Detect which cell encompasses the target text, then output its (x, y) center coordinate. 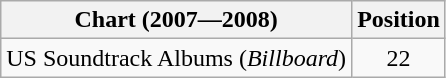
Position (399, 20)
Chart (2007—2008) (176, 20)
22 (399, 58)
US Soundtrack Albums (Billboard) (176, 58)
